Identify which cell holds the provided text, then report its (X, Y) central coordinate. 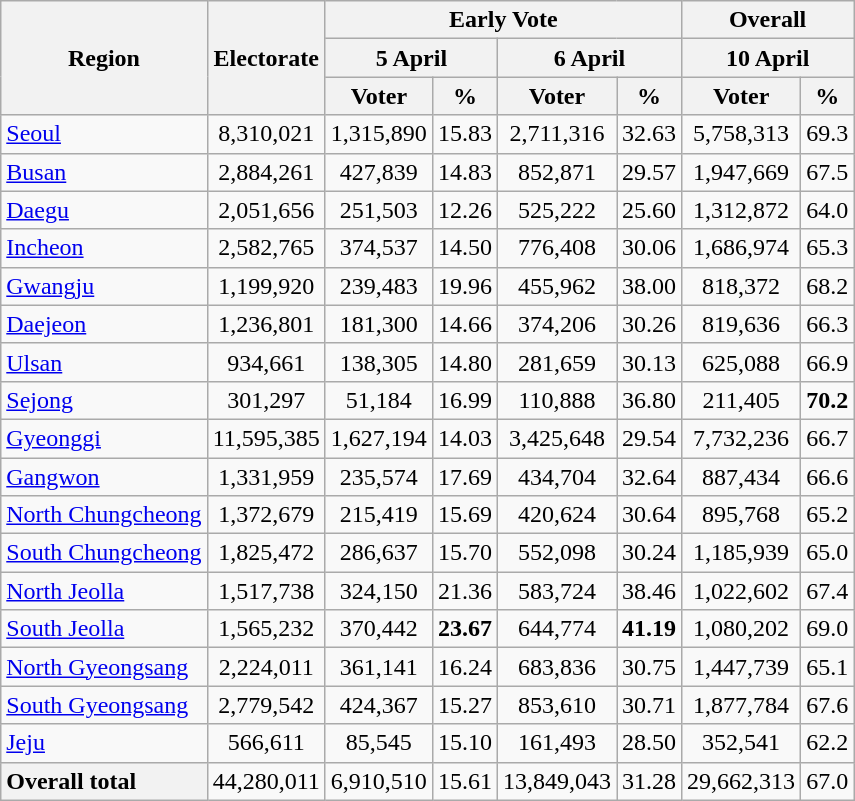
374,206 (556, 324)
62.2 (828, 743)
1,627,194 (378, 438)
65.1 (828, 667)
29,662,313 (742, 781)
1,686,974 (742, 248)
15.70 (464, 553)
6,910,510 (378, 781)
30.06 (648, 248)
North Gyeongsang (104, 667)
1,825,472 (266, 553)
1,372,679 (266, 515)
30.13 (648, 362)
66.7 (828, 438)
776,408 (556, 248)
235,574 (378, 477)
Gyeonggi (104, 438)
552,098 (556, 553)
211,405 (742, 400)
15.27 (464, 705)
Overall (768, 20)
21.36 (464, 591)
66.9 (828, 362)
1,565,232 (266, 629)
1,331,959 (266, 477)
51,184 (378, 400)
239,483 (378, 286)
Daejeon (104, 324)
69.3 (828, 134)
19.96 (464, 286)
North Chungcheong (104, 515)
5,758,313 (742, 134)
934,661 (266, 362)
16.24 (464, 667)
North Jeolla (104, 591)
887,434 (742, 477)
66.3 (828, 324)
370,442 (378, 629)
2,582,765 (266, 248)
14.03 (464, 438)
161,493 (556, 743)
70.2 (828, 400)
1,236,801 (266, 324)
17.69 (464, 477)
852,871 (556, 172)
420,624 (556, 515)
6 April (589, 58)
644,774 (556, 629)
251,503 (378, 210)
65.2 (828, 515)
1,315,890 (378, 134)
2,884,261 (266, 172)
1,022,602 (742, 591)
67.5 (828, 172)
455,962 (556, 286)
14.66 (464, 324)
85,545 (378, 743)
41.19 (648, 629)
31.28 (648, 781)
5 April (411, 58)
7,732,236 (742, 438)
683,836 (556, 667)
29.54 (648, 438)
818,372 (742, 286)
38.46 (648, 591)
281,659 (556, 362)
374,537 (378, 248)
895,768 (742, 515)
32.63 (648, 134)
Gangwon (104, 477)
65.0 (828, 553)
181,300 (378, 324)
32.64 (648, 477)
15.10 (464, 743)
525,222 (556, 210)
2,224,011 (266, 667)
13,849,043 (556, 781)
65.3 (828, 248)
64.0 (828, 210)
29.57 (648, 172)
10 April (768, 58)
Daegu (104, 210)
361,141 (378, 667)
68.2 (828, 286)
Overall total (104, 781)
69.0 (828, 629)
819,636 (742, 324)
Early Vote (503, 20)
1,517,738 (266, 591)
South Gyeongsang (104, 705)
67.0 (828, 781)
2,051,656 (266, 210)
427,839 (378, 172)
44,280,011 (266, 781)
67.4 (828, 591)
1,199,920 (266, 286)
1,947,669 (742, 172)
138,305 (378, 362)
66.6 (828, 477)
424,367 (378, 705)
30.26 (648, 324)
Ulsan (104, 362)
15.69 (464, 515)
25.60 (648, 210)
12.26 (464, 210)
38.00 (648, 286)
36.80 (648, 400)
South Chungcheong (104, 553)
434,704 (556, 477)
Sejong (104, 400)
Gwangju (104, 286)
1,312,872 (742, 210)
30.71 (648, 705)
215,419 (378, 515)
1,185,939 (742, 553)
2,779,542 (266, 705)
1,447,739 (742, 667)
14.50 (464, 248)
16.99 (464, 400)
301,297 (266, 400)
Incheon (104, 248)
110,888 (556, 400)
625,088 (742, 362)
Region (104, 58)
30.75 (648, 667)
Busan (104, 172)
286,637 (378, 553)
566,611 (266, 743)
South Jeolla (104, 629)
352,541 (742, 743)
Electorate (266, 58)
14.80 (464, 362)
324,150 (378, 591)
11,595,385 (266, 438)
Jeju (104, 743)
67.6 (828, 705)
15.83 (464, 134)
1,877,784 (742, 705)
3,425,648 (556, 438)
28.50 (648, 743)
23.67 (464, 629)
30.24 (648, 553)
2,711,316 (556, 134)
14.83 (464, 172)
853,610 (556, 705)
1,080,202 (742, 629)
Seoul (104, 134)
15.61 (464, 781)
30.64 (648, 515)
8,310,021 (266, 134)
583,724 (556, 591)
